Locate the cell with the specified text and output its [x, y] center coordinate. 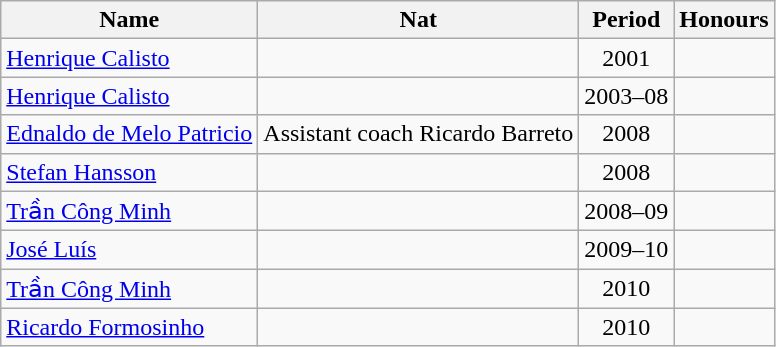
José Luís [130, 250]
2009–10 [626, 250]
Honours [724, 20]
Ricardo Formosinho [130, 327]
2003–08 [626, 96]
Period [626, 20]
2001 [626, 58]
2008–09 [626, 211]
Stefan Hansson [130, 172]
Nat [418, 20]
Ednaldo de Melo Patricio [130, 134]
Name [130, 20]
Assistant coach Ricardo Barreto [418, 134]
